Determine the (x, y) coordinate at the center of the cell enclosing the given text.  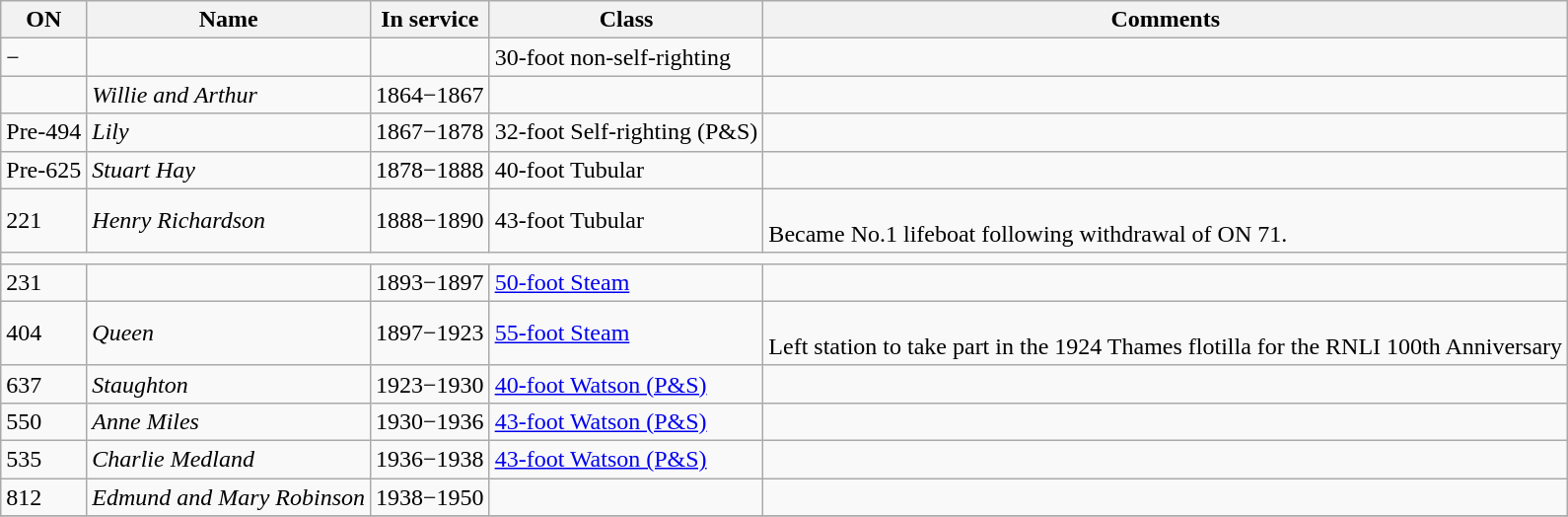
Pre-625 (43, 170)
231 (43, 282)
Anne Miles (229, 421)
1897−1923 (430, 333)
Became No.1 lifeboat following withdrawal of ON 71. (1166, 221)
812 (43, 496)
550 (43, 421)
1936−1938 (430, 459)
Class (626, 20)
40-foot Watson (P&S) (626, 384)
Stuart Hay (229, 170)
535 (43, 459)
Staughton (229, 384)
43-foot Tubular (626, 221)
32-foot Self-righting (P&S) (626, 132)
1878−1888 (430, 170)
ON (43, 20)
Left station to take part in the 1924 Thames flotilla for the RNLI 100th Anniversary (1166, 333)
50-foot Steam (626, 282)
Charlie Medland (229, 459)
40-foot Tubular (626, 170)
1867−1878 (430, 132)
1930−1936 (430, 421)
221 (43, 221)
Willie and Arthur (229, 95)
Name (229, 20)
Lily (229, 132)
Comments (1166, 20)
In service (430, 20)
637 (43, 384)
1923−1930 (430, 384)
Queen (229, 333)
30-foot non-self-righting (626, 57)
Edmund and Mary Robinson (229, 496)
− (43, 57)
1893−1897 (430, 282)
55-foot Steam (626, 333)
404 (43, 333)
1938−1950 (430, 496)
1888−1890 (430, 221)
1864−1867 (430, 95)
Pre-494 (43, 132)
Henry Richardson (229, 221)
